Provide the (X, Y) coordinate of the cell's center where the given text is located.  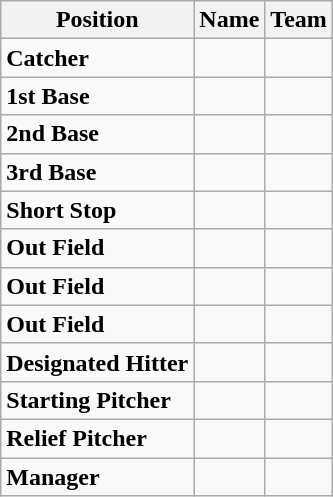
1st Base (98, 96)
3rd Base (98, 172)
Starting Pitcher (98, 400)
Position (98, 20)
Manager (98, 477)
Team (299, 20)
Designated Hitter (98, 362)
Catcher (98, 58)
Name (230, 20)
2nd Base (98, 134)
Relief Pitcher (98, 438)
Short Stop (98, 210)
